Find where the given text appears and provide that cell's center as (X, Y) coordinate. 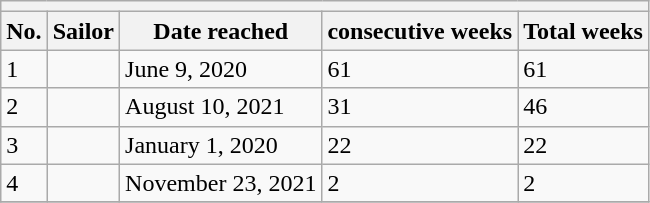
Total weeks (584, 31)
June 9, 2020 (221, 69)
consecutive weeks (420, 31)
1 (24, 69)
31 (420, 107)
46 (584, 107)
No. (24, 31)
Date reached (221, 31)
3 (24, 145)
January 1, 2020 (221, 145)
Sailor (83, 31)
August 10, 2021 (221, 107)
4 (24, 183)
November 23, 2021 (221, 183)
